Output the [x, y] coordinate of the center of the cell containing the given text.  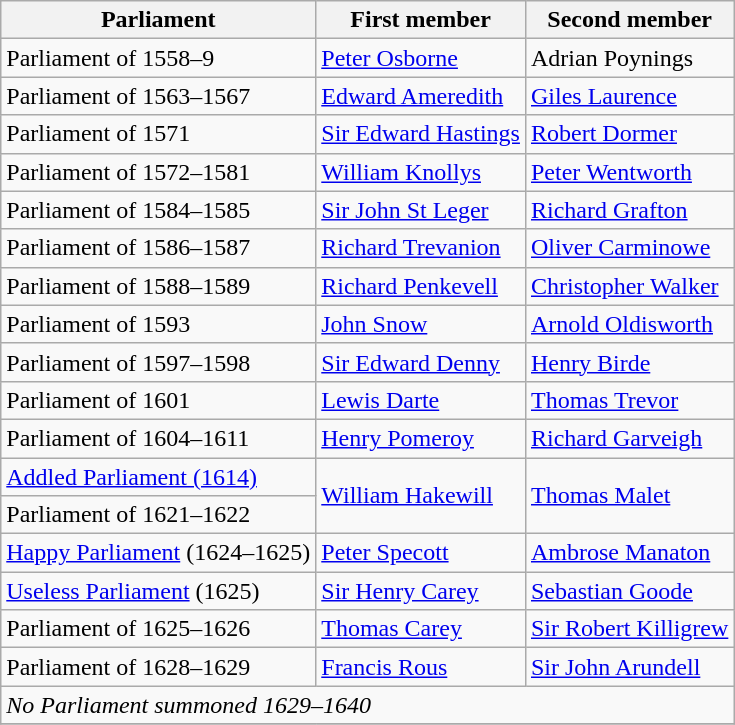
Richard Penkevell [421, 286]
Thomas Malet [629, 496]
Sebastian Goode [629, 591]
Sir Edward Hastings [421, 134]
Robert Dormer [629, 134]
No Parliament summoned 1629–1640 [368, 705]
Parliament of 1572–1581 [158, 172]
Lewis Darte [421, 400]
Thomas Trevor [629, 400]
Henry Birde [629, 362]
Henry Pomeroy [421, 438]
Parliament of 1604–1611 [158, 438]
Parliament [158, 20]
Addled Parliament (1614) [158, 477]
Edward Ameredith [421, 96]
Sir Robert Killigrew [629, 629]
Sir John Arundell [629, 667]
First member [421, 20]
Parliament of 1558–9 [158, 58]
Useless Parliament (1625) [158, 591]
Parliament of 1601 [158, 400]
Adrian Poynings [629, 58]
Parliament of 1588–1589 [158, 286]
William Hakewill [421, 496]
Christopher Walker [629, 286]
Richard Grafton [629, 210]
Sir John St Leger [421, 210]
Happy Parliament (1624–1625) [158, 553]
Francis Rous [421, 667]
Parliament of 1628–1629 [158, 667]
Parliament of 1584–1585 [158, 210]
William Knollys [421, 172]
Giles Laurence [629, 96]
Sir Edward Denny [421, 362]
Ambrose Manaton [629, 553]
Parliament of 1597–1598 [158, 362]
Parliament of 1571 [158, 134]
Thomas Carey [421, 629]
Peter Specott [421, 553]
Parliament of 1621–1622 [158, 515]
Peter Osborne [421, 58]
Parliament of 1586–1587 [158, 248]
Parliament of 1563–1567 [158, 96]
Richard Garveigh [629, 438]
Oliver Carminowe [629, 248]
Richard Trevanion [421, 248]
Peter Wentworth [629, 172]
Parliament of 1625–1626 [158, 629]
Parliament of 1593 [158, 324]
Second member [629, 20]
Arnold Oldisworth [629, 324]
John Snow [421, 324]
Sir Henry Carey [421, 591]
